Return (x, y) of the center of cell containing provided text 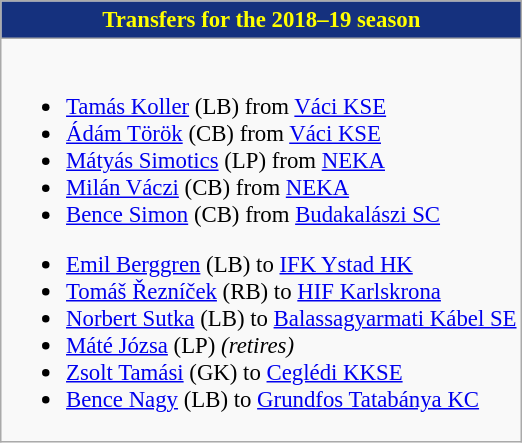
Transfers for the 2018–19 season (262, 20)
